Find where the given text appears and provide that cell's center as [X, Y] coordinate. 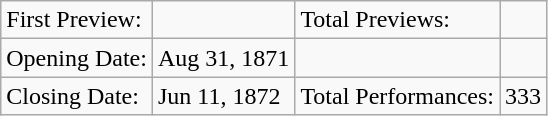
Total Previews: [398, 20]
333 [524, 96]
Opening Date: [77, 58]
First Preview: [77, 20]
Total Performances: [398, 96]
Closing Date: [77, 96]
Jun 11, 1872 [223, 96]
Aug 31, 1871 [223, 58]
